Determine the [x, y] coordinate at the center of the cell enclosing the given text.  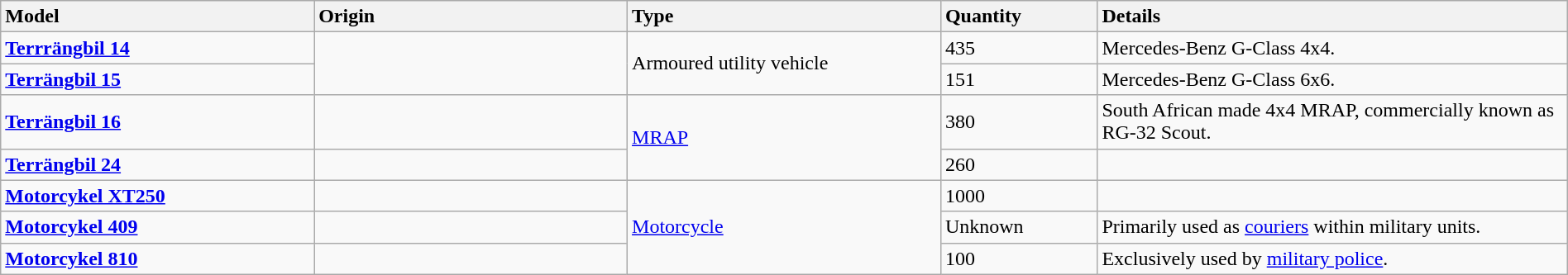
Quantity [1019, 17]
Exclusively used by military police. [1332, 258]
260 [1019, 164]
Unknown [1019, 227]
Motor­cykel 409 [157, 227]
Terräng­bil 16 [157, 122]
Model [157, 17]
Armoured utility vehicle [784, 64]
Type [784, 17]
MRAP [784, 137]
Mercedes-Benz G-Class 6x6. [1332, 79]
151 [1019, 79]
Motorcycle [784, 227]
Details [1332, 17]
Terräng­bil 24 [157, 164]
Primarily used as couriers within military units. [1332, 227]
100 [1019, 258]
Origin [471, 17]
435 [1019, 48]
Mercedes-Benz G-Class 4x4. [1332, 48]
South African made 4x4 MRAP, commercially known as RG-32 Scout. [1332, 122]
Terräng­bil 15 [157, 79]
Terrräng­bil 14 [157, 48]
1000 [1019, 196]
Motor­cykel 810 [157, 258]
380 [1019, 122]
Motorcykel XT250 [157, 196]
